Scan for the cell matching the given text and deliver its (x, y) coordinate at center. 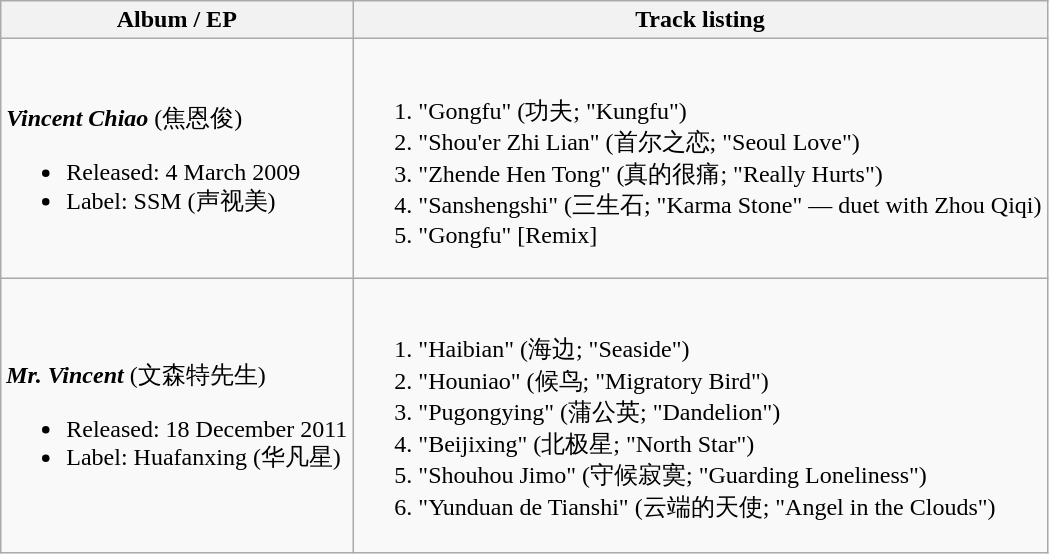
Vincent Chiao (焦恩俊)Released: 4 March 2009Label: SSM (声视美) (177, 158)
Track listing (700, 20)
Album / EP (177, 20)
Mr. Vincent (文森特先生)Released: 18 December 2011Label: Huafanxing (华凡星) (177, 416)
